For the text-containing cell, return its midpoint in [X, Y] coordinate format. 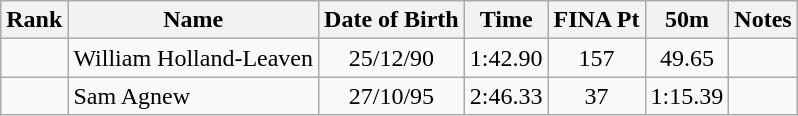
Notes [763, 20]
FINA Pt [596, 20]
1:42.90 [506, 58]
Time [506, 20]
Date of Birth [392, 20]
49.65 [687, 58]
Rank [34, 20]
William Holland-Leaven [194, 58]
25/12/90 [392, 58]
1:15.39 [687, 96]
27/10/95 [392, 96]
Sam Agnew [194, 96]
37 [596, 96]
50m [687, 20]
Name [194, 20]
157 [596, 58]
2:46.33 [506, 96]
